From the cell containing the given text, extract its center point as [X, Y] coordinate. 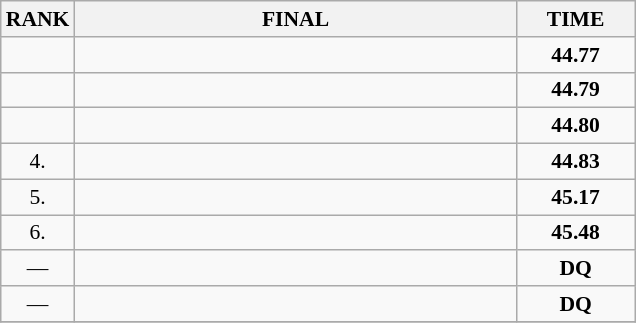
45.17 [576, 197]
44.79 [576, 90]
4. [38, 162]
44.77 [576, 55]
6. [38, 233]
44.83 [576, 162]
45.48 [576, 233]
5. [38, 197]
FINAL [295, 19]
RANK [38, 19]
44.80 [576, 126]
TIME [576, 19]
